Determine the [X, Y] coordinate at the center of the cell enclosing the given text.  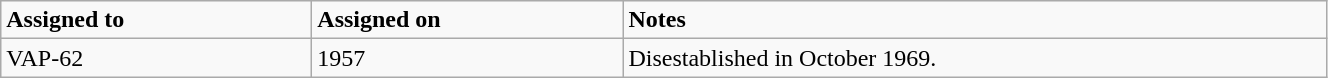
Notes [975, 20]
Disestablished in October 1969. [975, 58]
VAP-62 [156, 58]
Assigned to [156, 20]
1957 [468, 58]
Assigned on [468, 20]
